Capture the cell that displays the provided text and extract its (x, y) central coordinate. 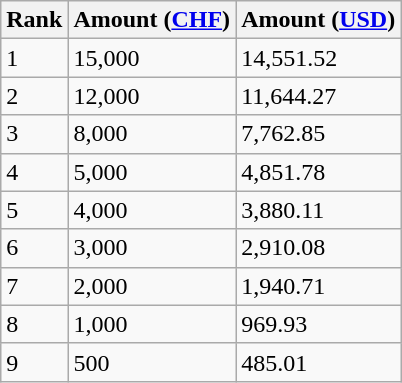
5,000 (152, 172)
Rank (34, 20)
1,940.71 (318, 286)
11,644.27 (318, 96)
2,910.08 (318, 248)
485.01 (318, 362)
12,000 (152, 96)
5 (34, 210)
4,851.78 (318, 172)
Amount (CHF) (152, 20)
7 (34, 286)
3 (34, 134)
1,000 (152, 324)
500 (152, 362)
15,000 (152, 58)
Amount (USD) (318, 20)
2 (34, 96)
4 (34, 172)
3,000 (152, 248)
8 (34, 324)
6 (34, 248)
1 (34, 58)
7,762.85 (318, 134)
2,000 (152, 286)
4,000 (152, 210)
969.93 (318, 324)
9 (34, 362)
14,551.52 (318, 58)
8,000 (152, 134)
3,880.11 (318, 210)
